Identify which cell holds the provided text, then report its (X, Y) central coordinate. 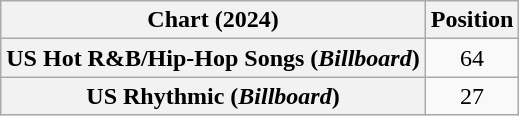
Position (472, 20)
US Rhythmic (Billboard) (213, 96)
64 (472, 58)
US Hot R&B/Hip-Hop Songs (Billboard) (213, 58)
Chart (2024) (213, 20)
27 (472, 96)
